Search for the cell housing the specified text and yield its (x, y) center coordinate. 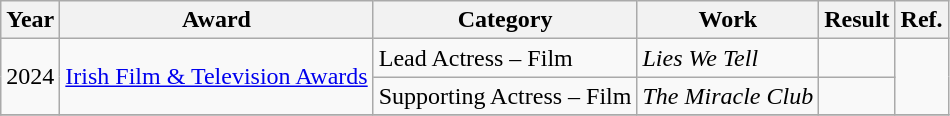
Category (505, 20)
Lies We Tell (728, 58)
Year (30, 20)
Supporting Actress – Film (505, 96)
Result (857, 20)
Ref. (922, 20)
Work (728, 20)
Lead Actress – Film (505, 58)
The Miracle Club (728, 96)
Irish Film & Television Awards (216, 77)
Award (216, 20)
2024 (30, 77)
